Detect which cell encompasses the target text, then output its [X, Y] center coordinate. 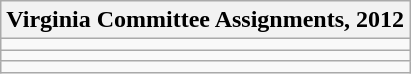
Virginia Committee Assignments, 2012 [206, 20]
